Capture the cell that displays the provided text and extract its [x, y] central coordinate. 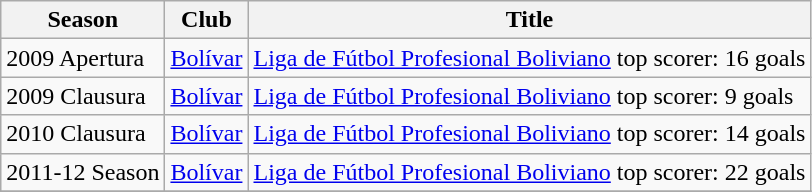
Club [206, 20]
2010 Clausura [83, 134]
Season [83, 20]
Liga de Fútbol Profesional Boliviano top scorer: 22 goals [530, 172]
Liga de Fútbol Profesional Boliviano top scorer: 14 goals [530, 134]
2009 Apertura [83, 58]
2009 Clausura [83, 96]
Liga de Fútbol Profesional Boliviano top scorer: 9 goals [530, 96]
Title [530, 20]
2011-12 Season [83, 172]
Liga de Fútbol Profesional Boliviano top scorer: 16 goals [530, 58]
